From the cell containing the given text, extract its center point as (x, y) coordinate. 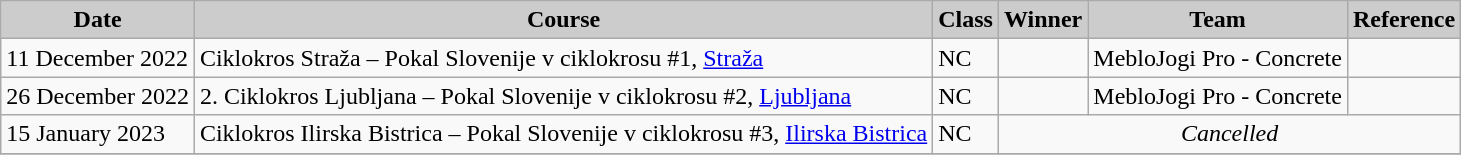
Ciklokros Straža – Pokal Slovenije v ciklokrosu #1, Straža (563, 58)
Ciklokros Ilirska Bistrica – Pokal Slovenije v ciklokrosu #3, Ilirska Bistrica (563, 134)
Course (563, 20)
Cancelled (1229, 134)
Winner (1042, 20)
2. Ciklokros Ljubljana – Pokal Slovenije v ciklokrosu #2, Ljubljana (563, 96)
Team (1218, 20)
11 December 2022 (98, 58)
Date (98, 20)
26 December 2022 (98, 96)
Class (966, 20)
15 January 2023 (98, 134)
Reference (1404, 20)
